Search for the cell housing the specified text and yield its [X, Y] center coordinate. 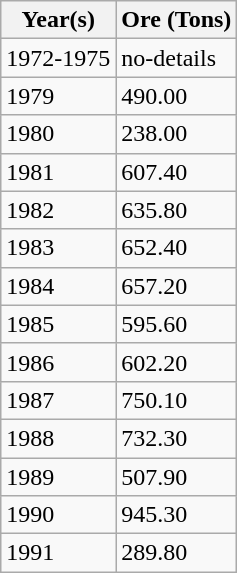
490.00 [176, 96]
1987 [58, 400]
1990 [58, 515]
750.10 [176, 400]
1986 [58, 362]
no-details [176, 58]
732.30 [176, 438]
1985 [58, 324]
Ore (Tons) [176, 20]
Year(s) [58, 20]
1980 [58, 134]
289.80 [176, 553]
1989 [58, 477]
602.20 [176, 362]
1972-1975 [58, 58]
1988 [58, 438]
635.80 [176, 210]
652.40 [176, 248]
595.60 [176, 324]
1982 [58, 210]
1979 [58, 96]
1984 [58, 286]
1981 [58, 172]
238.00 [176, 134]
607.40 [176, 172]
945.30 [176, 515]
657.20 [176, 286]
507.90 [176, 477]
1991 [58, 553]
1983 [58, 248]
